Identify which cell holds the provided text, then report its (X, Y) central coordinate. 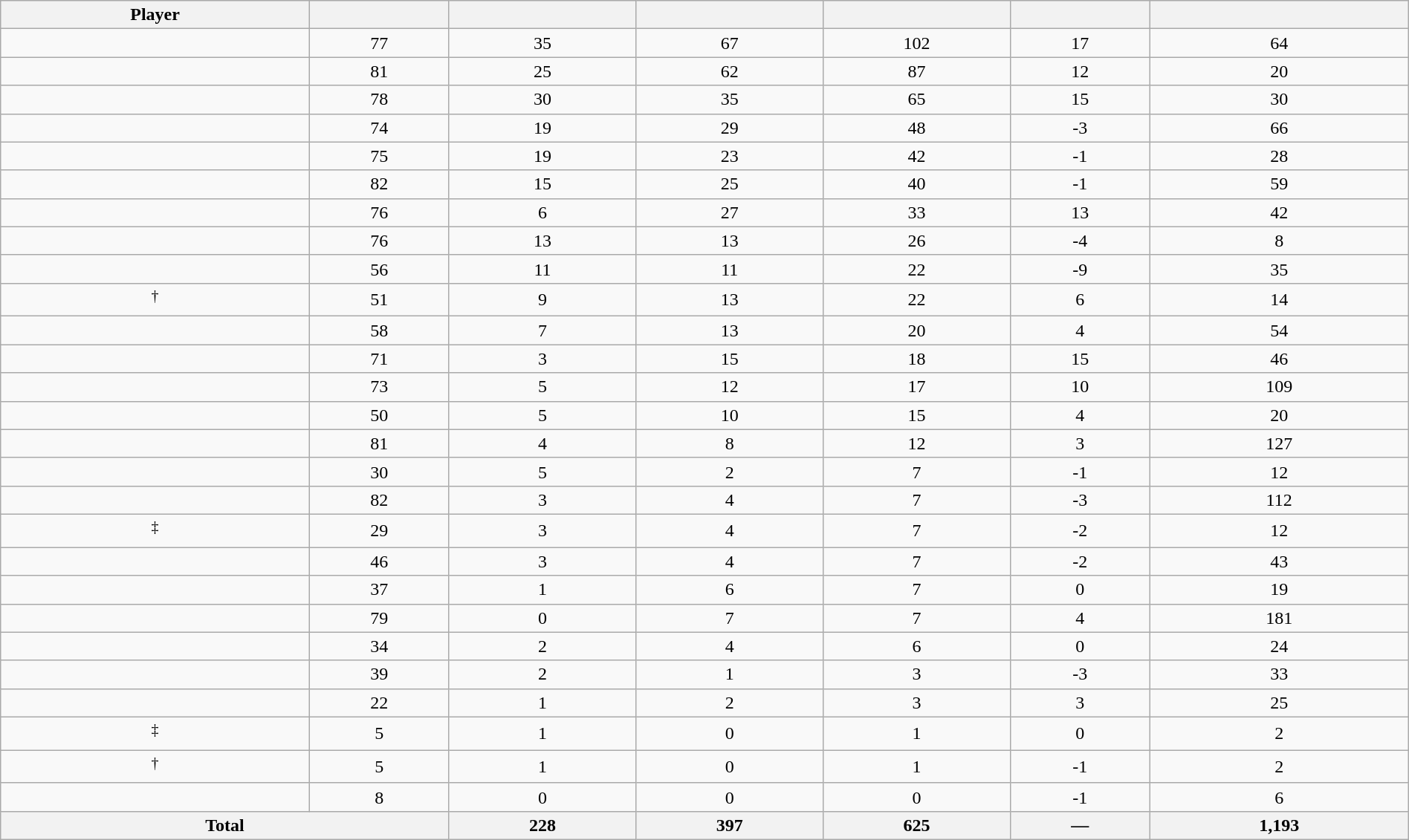
51 (379, 300)
18 (917, 359)
-9 (1080, 269)
-4 (1080, 241)
87 (917, 71)
23 (730, 156)
48 (917, 128)
74 (379, 128)
43 (1279, 561)
1,193 (1279, 825)
34 (379, 646)
109 (1279, 387)
26 (917, 241)
50 (379, 415)
39 (379, 674)
127 (1279, 443)
Player (155, 15)
64 (1279, 43)
62 (730, 71)
102 (917, 43)
79 (379, 618)
181 (1279, 618)
75 (379, 156)
397 (730, 825)
59 (1279, 184)
56 (379, 269)
112 (1279, 500)
14 (1279, 300)
67 (730, 43)
65 (917, 100)
24 (1279, 646)
54 (1279, 331)
625 (917, 825)
78 (379, 100)
27 (730, 212)
9 (542, 300)
77 (379, 43)
40 (917, 184)
28 (1279, 156)
58 (379, 331)
37 (379, 590)
Total (224, 825)
66 (1279, 128)
73 (379, 387)
228 (542, 825)
— (1080, 825)
71 (379, 359)
